Extract the [X, Y] coordinate from the center of the cell holding the provided text.  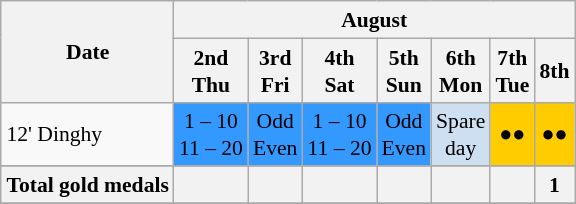
Spareday [460, 134]
6thMon [460, 70]
Date [87, 52]
1 [554, 184]
Total gold medals [87, 184]
12' Dinghy [87, 134]
8th [554, 70]
7thTue [512, 70]
3rdFri [275, 70]
4thSat [339, 70]
2ndThu [211, 70]
5thSun [404, 70]
August [374, 20]
